From the cell containing the given text, extract its center point as (X, Y) coordinate. 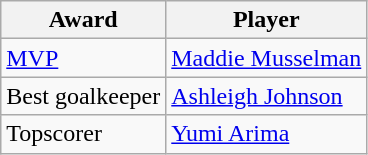
Maddie Musselman (266, 58)
Award (84, 20)
Yumi Arima (266, 134)
Ashleigh Johnson (266, 96)
Player (266, 20)
Topscorer (84, 134)
Best goalkeeper (84, 96)
MVP (84, 58)
